Locate the cell with the specified text and output its (X, Y) center coordinate. 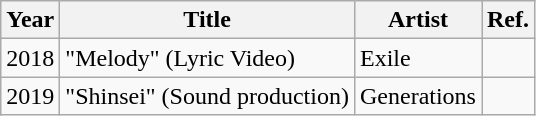
Ref. (508, 20)
"Shinsei" (Sound production) (208, 96)
Artist (418, 20)
Title (208, 20)
2019 (30, 96)
Exile (418, 58)
Year (30, 20)
"Melody" (Lyric Video) (208, 58)
2018 (30, 58)
Generations (418, 96)
